Output the (x, y) coordinate of the center of the cell containing the given text.  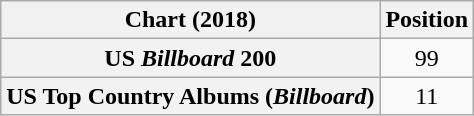
11 (427, 96)
US Billboard 200 (190, 58)
99 (427, 58)
Position (427, 20)
Chart (2018) (190, 20)
US Top Country Albums (Billboard) (190, 96)
